Pinpoint the cell where the given text exists, returning its [X, Y] midpoint coordinate. 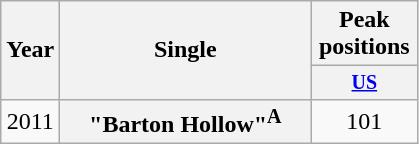
2011 [30, 122]
Year [30, 50]
US [364, 82]
101 [364, 122]
Single [186, 50]
Peak positions [364, 34]
"Barton Hollow"A [186, 122]
